Search for the cell housing the specified text and yield its (x, y) center coordinate. 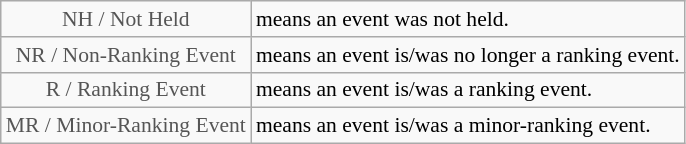
means an event is/was no longer a ranking event. (468, 55)
means an event is/was a ranking event. (468, 90)
NR / Non-Ranking Event (126, 55)
MR / Minor-Ranking Event (126, 126)
means an event is/was a minor-ranking event. (468, 126)
means an event was not held. (468, 19)
NH / Not Held (126, 19)
R / Ranking Event (126, 90)
